For the text-containing cell, return its midpoint in (x, y) coordinate format. 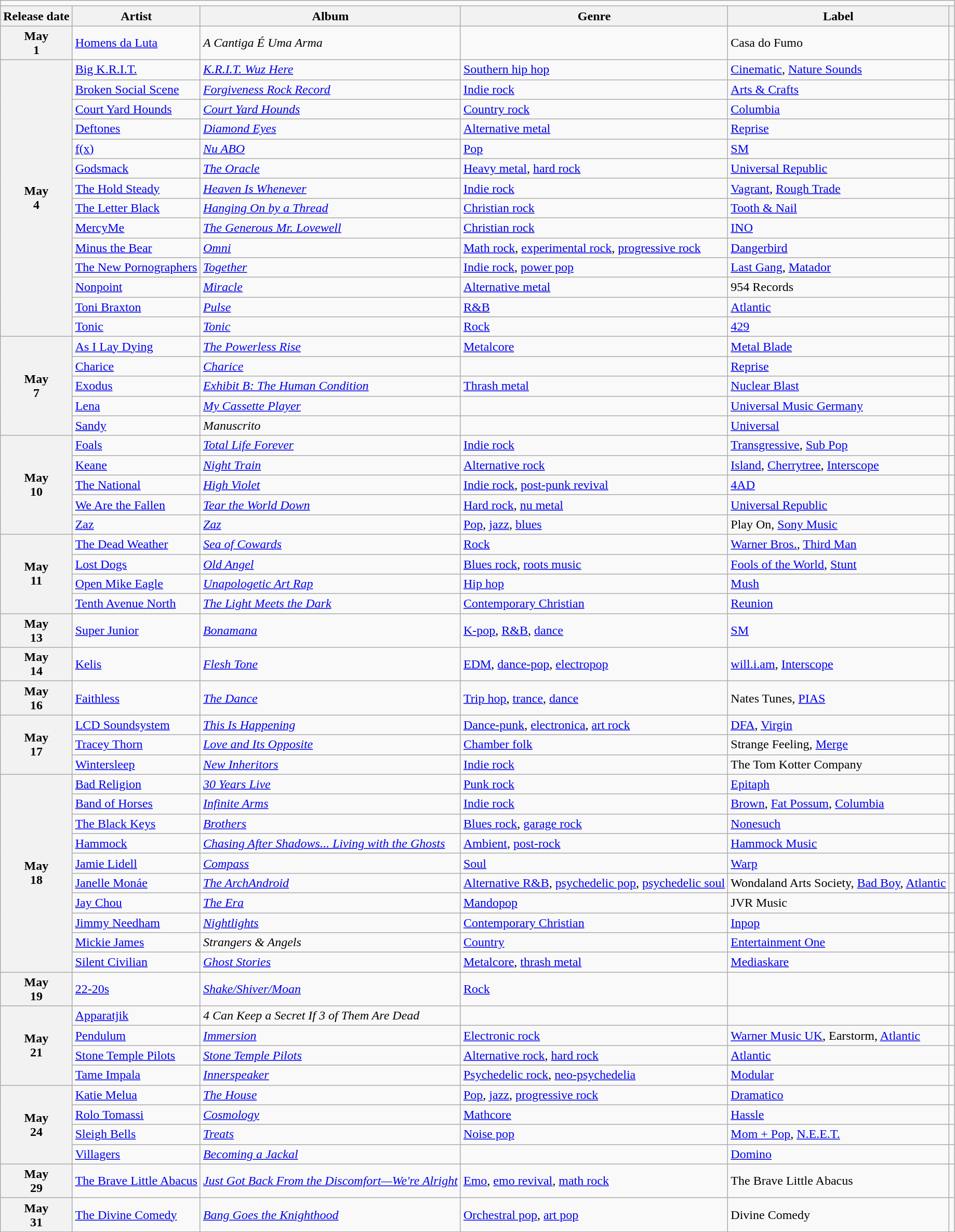
May7 (36, 386)
Keane (136, 465)
Ambient, post-rock (594, 843)
Reunion (839, 604)
Nonesuch (839, 824)
Tracey Thorn (136, 745)
Wintersleep (136, 764)
Fools of the World, Stunt (839, 564)
429 (839, 327)
Artist (136, 16)
Immersion (330, 1036)
MercyMe (136, 228)
Rolo Tomassi (136, 1115)
Hip hop (594, 584)
LCD Soundsystem (136, 725)
Faithless (136, 698)
This Is Happening (330, 725)
Country rock (594, 109)
Tame Impala (136, 1075)
Chasing After Shadows... Living with the Ghosts (330, 843)
My Cassette Player (330, 406)
Pulse (330, 307)
Dance-punk, electronica, art rock (594, 725)
Unapologetic Art Rap (330, 584)
Epitaph (839, 784)
Apparatjik (136, 1016)
Domino (839, 1154)
Orchestral pop, art pop (594, 1215)
EDM, dance-pop, electropop (594, 664)
Mediaskare (839, 962)
The ArchAndroid (330, 883)
Emo, emo revival, math rock (594, 1181)
The Generous Mr. Lovewell (330, 228)
Vagrant, Rough Trade (839, 188)
The Dead Weather (136, 544)
Strangers & Angels (330, 943)
Southern hip hop (594, 70)
Wondaland Arts Society, Bad Boy, Atlantic (839, 883)
Brothers (330, 824)
Warp (839, 863)
Universal (839, 426)
Open Mike Eagle (136, 584)
Metalcore, thrash metal (594, 962)
May29 (36, 1181)
Old Angel (330, 564)
4AD (839, 485)
May19 (36, 989)
Indie rock, power pop (594, 268)
4 Can Keep a Secret If 3 of Them Are Dead (330, 1016)
Forgiveness Rock Record (330, 89)
Island, Cherrytree, Interscope (839, 465)
The Oracle (330, 168)
Lost Dogs (136, 564)
Janelle Monáe (136, 883)
Indie rock, post-punk revival (594, 485)
Total Life Forever (330, 445)
The Hold Steady (136, 188)
R&B (594, 307)
K-pop, R&B, dance (594, 631)
New Inheritors (330, 764)
Noise pop (594, 1134)
Trip hop, trance, dance (594, 698)
Flesh Tone (330, 664)
Play On, Sony Music (839, 524)
The Tom Kotter Company (839, 764)
Album (330, 16)
Entertainment One (839, 943)
Inpop (839, 922)
Genre (594, 16)
Cosmology (330, 1115)
Innerspeaker (330, 1075)
Night Train (330, 465)
We Are the Fallen (136, 505)
30 Years Live (330, 784)
Chamber folk (594, 745)
Divine Comedy (839, 1215)
Tooth & Nail (839, 208)
Brown, Fat Possum, Columbia (839, 804)
Minus the Bear (136, 248)
May4 (36, 198)
Heavy metal, hard rock (594, 168)
Mush (839, 584)
Dramatico (839, 1095)
Diamond Eyes (330, 129)
Just Got Back From the Discomfort—We're Alright (330, 1181)
Ghost Stories (330, 962)
Compass (330, 863)
Exhibit B: The Human Condition (330, 386)
Arts & Crafts (839, 89)
Hammock Music (839, 843)
Together (330, 268)
Bonamana (330, 631)
JVR Music (839, 903)
Manuscrito (330, 426)
Metal Blade (839, 347)
Warner Bros., Third Man (839, 544)
The Divine Comedy (136, 1215)
Nates Tunes, PIAS (839, 698)
Omni (330, 248)
Modular (839, 1075)
Punk rock (594, 784)
Cinematic, Nature Sounds (839, 70)
Kelis (136, 664)
Nu ABO (330, 149)
The Powerless Rise (330, 347)
Tear the World Down (330, 505)
Foals (136, 445)
Sleigh Bells (136, 1134)
May13 (36, 631)
Blues rock, roots music (594, 564)
Math rock, experimental rock, progressive rock (594, 248)
The Black Keys (136, 824)
Exodus (136, 386)
Homens da Luta (136, 43)
Bang Goes the Knighthood (330, 1215)
Pop, jazz, blues (594, 524)
Last Gang, Matador (839, 268)
Nuclear Blast (839, 386)
K.R.I.T. Wuz Here (330, 70)
Warner Music UK, Earstorm, Atlantic (839, 1036)
Katie Melua (136, 1095)
Soul (594, 863)
May14 (36, 664)
Alternative R&B, psychedelic pop, psychedelic soul (594, 883)
954 Records (839, 287)
The Era (330, 903)
Shake/Shiver/Moan (330, 989)
Mathcore (594, 1115)
will.i.am, Interscope (839, 664)
Blues rock, garage rock (594, 824)
22-20s (136, 989)
Casa do Fumo (839, 43)
Sea of Cowards (330, 544)
Big K.R.I.T. (136, 70)
Sandy (136, 426)
INO (839, 228)
Hammock (136, 843)
Psychedelic rock, neo-psychedelia (594, 1075)
Super Junior (136, 631)
May31 (36, 1215)
Country (594, 943)
Hard rock, nu metal (594, 505)
May11 (36, 574)
Jamie Lidell (136, 863)
Becoming a Jackal (330, 1154)
f(x) (136, 149)
Universal Music Germany (839, 406)
Pop (594, 149)
May16 (36, 698)
Deftones (136, 129)
Pendulum (136, 1036)
May17 (36, 745)
The New Pornographers (136, 268)
Heaven Is Whenever (330, 188)
Dangerbird (839, 248)
The National (136, 485)
The Letter Black (136, 208)
Silent Civilian (136, 962)
Mickie James (136, 943)
Pop, jazz, progressive rock (594, 1095)
The House (330, 1095)
Strange Feeling, Merge (839, 745)
Jimmy Needham (136, 922)
Jay Chou (136, 903)
Nightlights (330, 922)
Mom + Pop, N.E.E.T. (839, 1134)
A Cantiga É Uma Arma (330, 43)
Release date (36, 16)
Transgressive, Sub Pop (839, 445)
Broken Social Scene (136, 89)
DFA, Virgin (839, 725)
Alternative rock (594, 465)
Mandopop (594, 903)
Godsmack (136, 168)
Thrash metal (594, 386)
Tenth Avenue North (136, 604)
Toni Braxton (136, 307)
Nonpoint (136, 287)
May24 (36, 1124)
Bad Religion (136, 784)
Miracle (330, 287)
May21 (36, 1045)
May1 (36, 43)
Alternative rock, hard rock (594, 1055)
Infinite Arms (330, 804)
Lena (136, 406)
Band of Horses (136, 804)
Metalcore (594, 347)
Villagers (136, 1154)
Love and Its Opposite (330, 745)
Treats (330, 1134)
Hassle (839, 1115)
The Light Meets the Dark (330, 604)
Label (839, 16)
May10 (36, 485)
The Dance (330, 698)
Columbia (839, 109)
As I Lay Dying (136, 347)
High Violet (330, 485)
May18 (36, 873)
Electronic rock (594, 1036)
Hanging On by a Thread (330, 208)
